Determine the (x, y) coordinate at the center of the cell enclosing the given text.  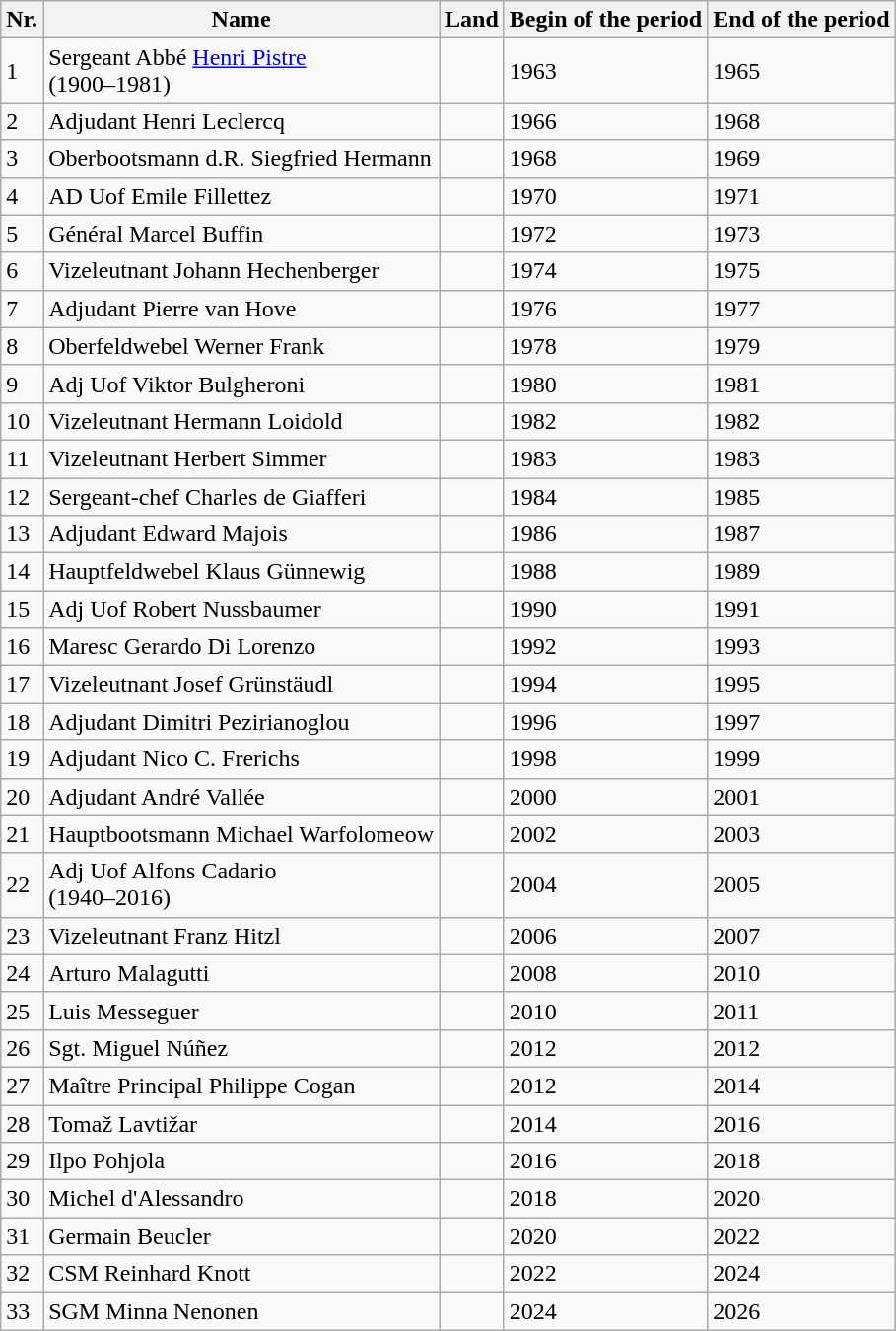
2002 (605, 834)
2003 (801, 834)
Sergeant-chef Charles de Giafferi (241, 496)
Nr. (22, 20)
1986 (605, 534)
10 (22, 421)
1974 (605, 271)
25 (22, 1011)
1979 (801, 346)
1981 (801, 384)
1 (22, 71)
1975 (801, 271)
26 (22, 1048)
SGM Minna Nenonen (241, 1311)
Vizeleutnant Herbert Simmer (241, 458)
End of the period (801, 20)
8 (22, 346)
Tomaž Lavtižar (241, 1123)
22 (22, 885)
Adjudant Pierre van Hove (241, 309)
2011 (801, 1011)
1976 (605, 309)
2006 (605, 936)
1999 (801, 759)
28 (22, 1123)
27 (22, 1086)
Adj Uof Alfons Cadario (1940–2016) (241, 885)
Land (472, 20)
1970 (605, 196)
Sergeant Abbé Henri Pistre (1900–1981) (241, 71)
4 (22, 196)
Begin of the period (605, 20)
1988 (605, 572)
1996 (605, 722)
1965 (801, 71)
1985 (801, 496)
11 (22, 458)
Michel d'Alessandro (241, 1199)
Hauptbootsmann Michael Warfolomeow (241, 834)
Adjudant Nico C. Frerichs (241, 759)
1973 (801, 234)
13 (22, 534)
1991 (801, 609)
Oberfeldwebel Werner Frank (241, 346)
Ilpo Pohjola (241, 1161)
3 (22, 159)
Adjudant Henri Leclercq (241, 121)
Vizeleutnant Josef Grünstäudl (241, 684)
30 (22, 1199)
14 (22, 572)
29 (22, 1161)
2026 (801, 1311)
23 (22, 936)
24 (22, 973)
6 (22, 271)
1997 (801, 722)
1980 (605, 384)
15 (22, 609)
2000 (605, 797)
1963 (605, 71)
2001 (801, 797)
2004 (605, 885)
1978 (605, 346)
Sgt. Miguel Núñez (241, 1048)
Adjudant André Vallée (241, 797)
Maître Principal Philippe Cogan (241, 1086)
Luis Messeguer (241, 1011)
Adjudant Dimitri Pezirianoglou (241, 722)
Général Marcel Buffin (241, 234)
33 (22, 1311)
9 (22, 384)
12 (22, 496)
18 (22, 722)
16 (22, 647)
Germain Beucler (241, 1236)
1990 (605, 609)
2005 (801, 885)
2007 (801, 936)
19 (22, 759)
Hauptfeldwebel Klaus Günnewig (241, 572)
32 (22, 1274)
1995 (801, 684)
1984 (605, 496)
Vizeleutnant Johann Hechenberger (241, 271)
1977 (801, 309)
AD Uof Emile Fillettez (241, 196)
1972 (605, 234)
1987 (801, 534)
Adjudant Edward Majois (241, 534)
Maresc Gerardo Di Lorenzo (241, 647)
Adj Uof Robert Nussbaumer (241, 609)
2008 (605, 973)
1966 (605, 121)
1993 (801, 647)
31 (22, 1236)
CSM Reinhard Knott (241, 1274)
1994 (605, 684)
20 (22, 797)
Oberbootsmann d.R. Siegfried Hermann (241, 159)
7 (22, 309)
Adj Uof Viktor Bulgheroni (241, 384)
Vizeleutnant Hermann Loidold (241, 421)
2 (22, 121)
Vizeleutnant Franz Hitzl (241, 936)
5 (22, 234)
1969 (801, 159)
1971 (801, 196)
Name (241, 20)
1989 (801, 572)
Arturo Malagutti (241, 973)
21 (22, 834)
1998 (605, 759)
1992 (605, 647)
17 (22, 684)
